From the cell containing the given text, extract its center point as [X, Y] coordinate. 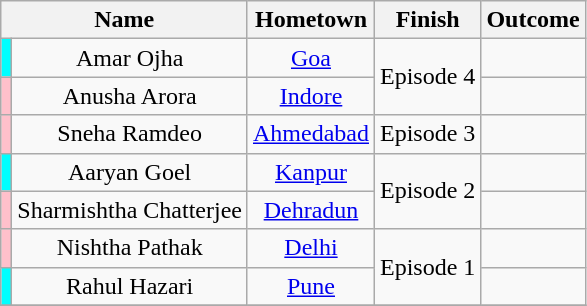
Outcome [533, 20]
Episode 3 [428, 134]
Delhi [310, 248]
Ahmedabad [310, 134]
Anusha Arora [130, 96]
Indore [310, 96]
Episode 1 [428, 267]
Episode 4 [428, 77]
Name [124, 20]
Kanpur [310, 172]
Episode 2 [428, 191]
Nishtha Pathak [130, 248]
Sneha Ramdeo [130, 134]
Sharmishtha Chatterjee [130, 210]
Dehradun [310, 210]
Aaryan Goel [130, 172]
Hometown [310, 20]
Finish [428, 20]
Goa [310, 58]
Amar Ojha [130, 58]
Pune [310, 286]
Rahul Hazari [130, 286]
